Detect which cell encompasses the target text, then output its [x, y] center coordinate. 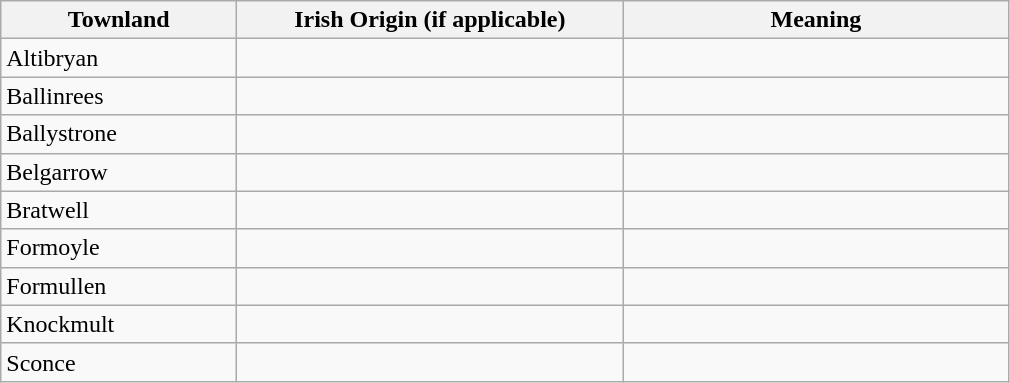
Ballinrees [119, 96]
Belgarrow [119, 172]
Meaning [816, 20]
Ballystrone [119, 134]
Townland [119, 20]
Bratwell [119, 210]
Knockmult [119, 324]
Formullen [119, 286]
Sconce [119, 362]
Formoyle [119, 248]
Altibryan [119, 58]
Irish Origin (if applicable) [430, 20]
